Capture the cell that displays the provided text and extract its (x, y) central coordinate. 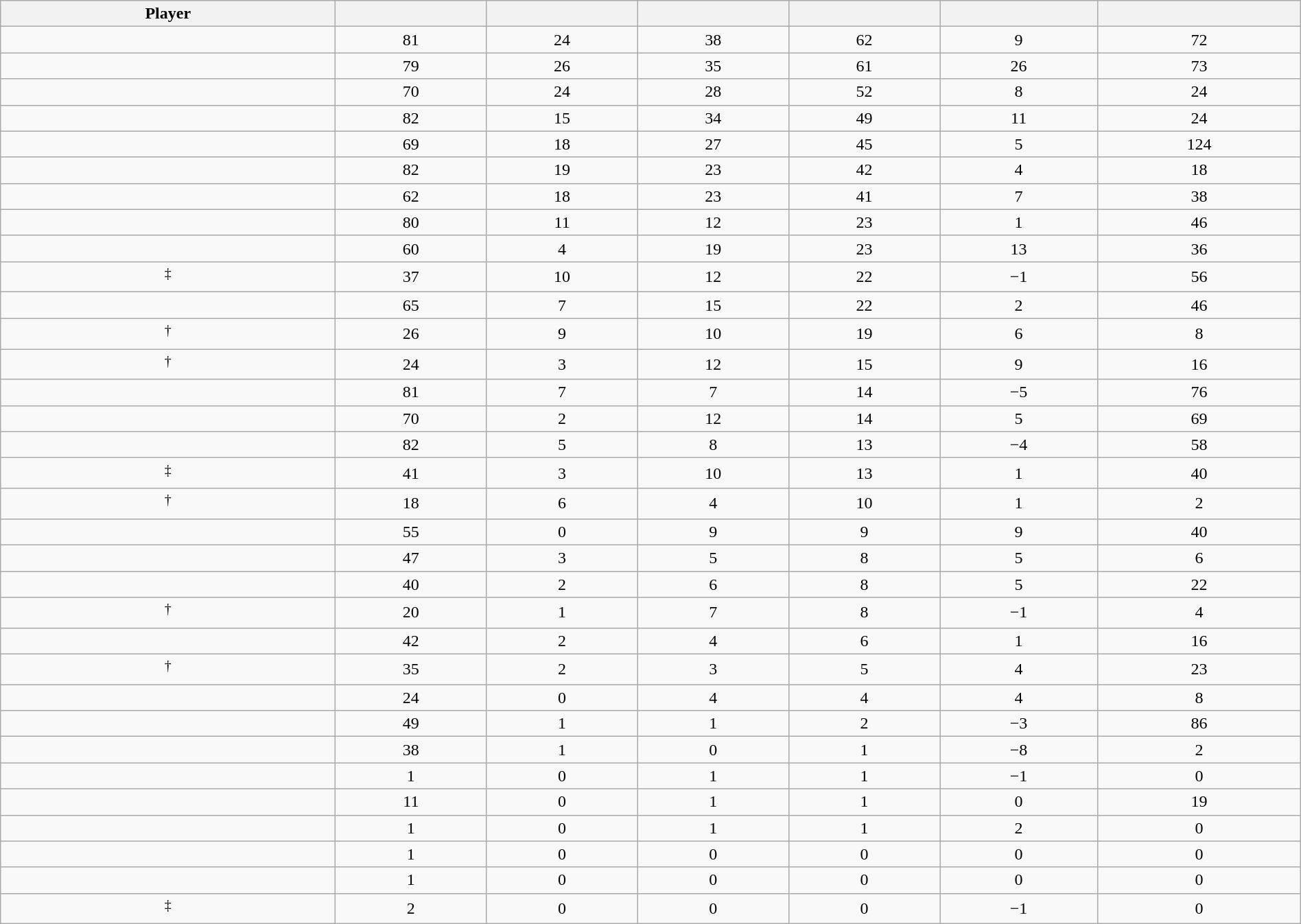
37 (411, 277)
−3 (1019, 724)
58 (1199, 445)
79 (411, 66)
27 (713, 144)
73 (1199, 66)
Player (168, 14)
65 (411, 305)
−8 (1019, 750)
86 (1199, 724)
61 (864, 66)
36 (1199, 248)
60 (411, 248)
56 (1199, 277)
45 (864, 144)
76 (1199, 392)
34 (713, 118)
47 (411, 558)
28 (713, 92)
20 (411, 613)
80 (411, 222)
−4 (1019, 445)
124 (1199, 144)
−5 (1019, 392)
55 (411, 532)
72 (1199, 40)
52 (864, 92)
